Provide the (X, Y) coordinate of the cell's center where the given text is located.  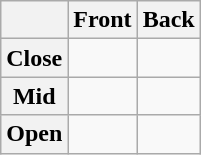
Front (102, 20)
Close (34, 58)
Mid (34, 96)
Open (34, 134)
Back (168, 20)
